Extract the (X, Y) coordinate from the center of the cell holding the provided text.  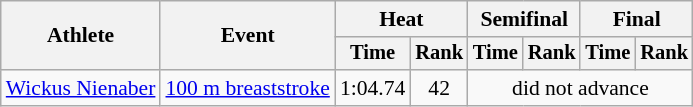
42 (439, 88)
Athlete (81, 36)
Semifinal (524, 19)
Event (247, 36)
Heat (402, 19)
1:04.74 (372, 88)
did not advance (580, 88)
100 m breaststroke (247, 88)
Final (636, 19)
Wickus Nienaber (81, 88)
